Locate the cell with the specified text and output its (X, Y) center coordinate. 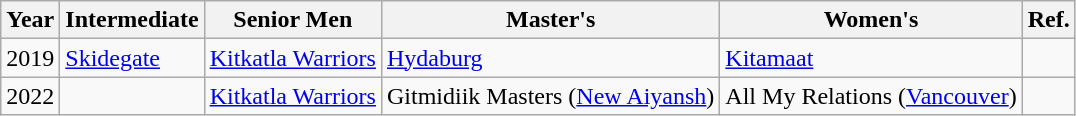
Senior Men (292, 20)
2019 (30, 58)
Master's (550, 20)
2022 (30, 96)
Intermediate (132, 20)
Kitamaat (871, 58)
Women's (871, 20)
All My Relations (Vancouver) (871, 96)
Hydaburg (550, 58)
Ref. (1048, 20)
Year (30, 20)
Skidegate (132, 58)
Gitmidiik Masters (New Aiyansh) (550, 96)
